Determine the [x, y] coordinate at the center of the cell enclosing the given text.  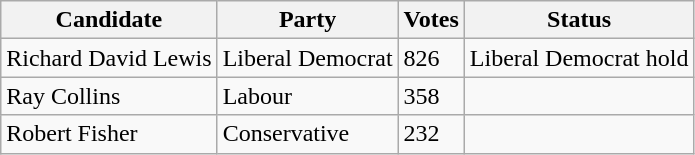
826 [431, 58]
Robert Fisher [109, 134]
232 [431, 134]
Party [308, 20]
Liberal Democrat hold [579, 58]
Labour [308, 96]
358 [431, 96]
Status [579, 20]
Ray Collins [109, 96]
Candidate [109, 20]
Votes [431, 20]
Conservative [308, 134]
Liberal Democrat [308, 58]
Richard David Lewis [109, 58]
